Scan for the cell matching the given text and deliver its [x, y] coordinate at center. 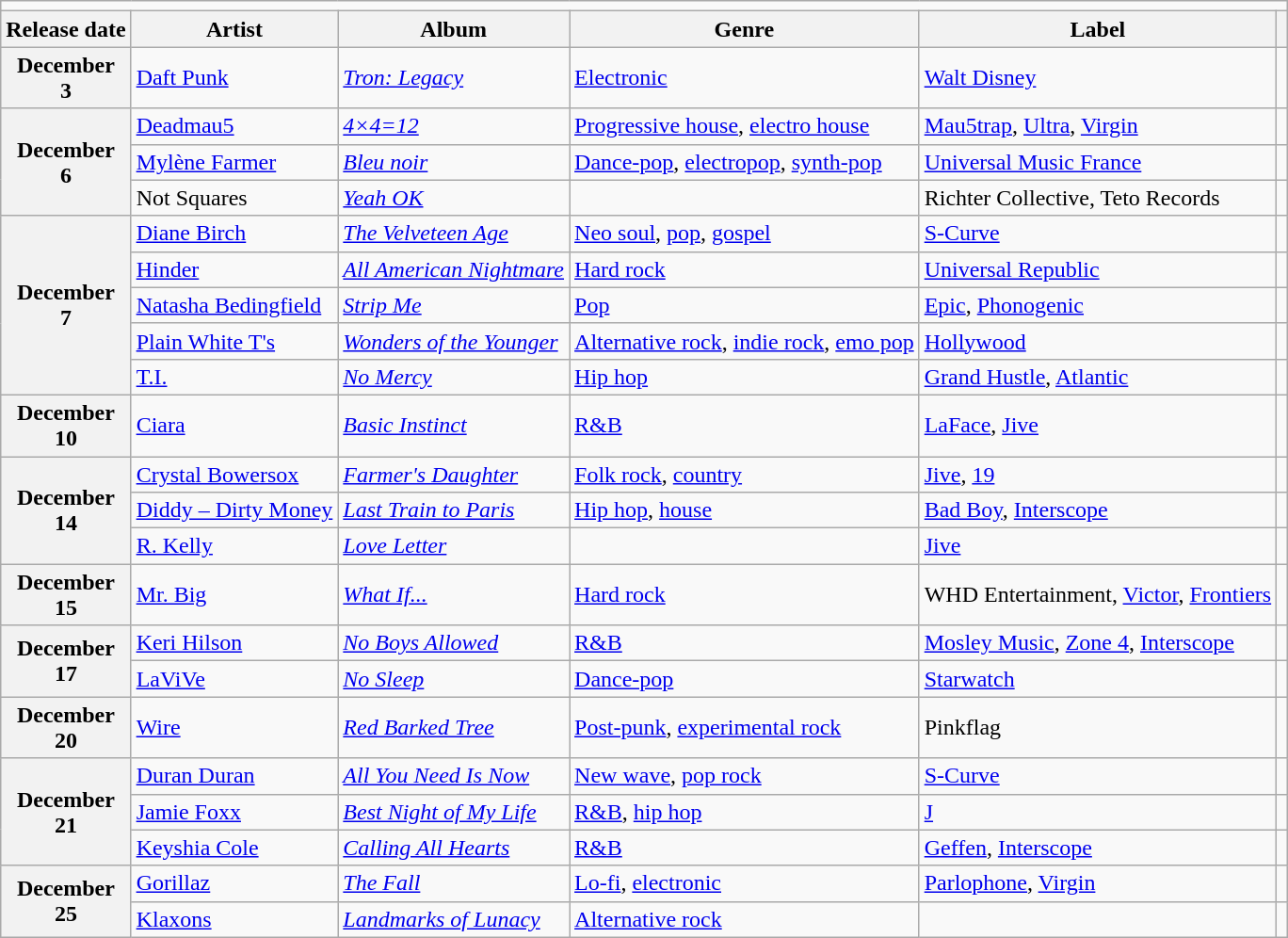
December17 [66, 661]
Folk rock, country [745, 474]
Mosley Music, Zone 4, Interscope [1098, 643]
Bleu noir [454, 162]
Dance-pop [745, 679]
Wire [234, 727]
Diane Birch [234, 234]
What If... [454, 595]
Artist [234, 29]
Bad Boy, Interscope [1098, 510]
Album [454, 29]
Neo soul, pop, gospel [745, 234]
Walt Disney [1098, 77]
Alternative rock [745, 919]
Daft Punk [234, 77]
Natasha Bedingfield [234, 305]
Geffen, Interscope [1098, 848]
Jive, 19 [1098, 474]
No Sleep [454, 679]
December21 [66, 812]
The Fall [454, 883]
Hollywood [1098, 341]
Last Train to Paris [454, 510]
December15 [66, 595]
Deadmau5 [234, 126]
Yeah OK [454, 198]
Mau5trap, Ultra, Virgin [1098, 126]
Diddy – Dirty Money [234, 510]
Pinkflag [1098, 727]
Strip Me [454, 305]
Hip hop [745, 377]
Starwatch [1098, 679]
Wonders of the Younger [454, 341]
Basic Instinct [454, 426]
No Mercy [454, 377]
Farmer's Daughter [454, 474]
Not Squares [234, 198]
Crystal Bowersox [234, 474]
Landmarks of Lunacy [454, 919]
Lo-fi, electronic [745, 883]
All American Nightmare [454, 269]
R&B, hip hop [745, 812]
Hip hop, house [745, 510]
Keri Hilson [234, 643]
Label [1098, 29]
Universal Republic [1098, 269]
Tron: Legacy [454, 77]
Alternative rock, indie rock, emo pop [745, 341]
The Velveteen Age [454, 234]
LaFace, Jive [1098, 426]
December6 [66, 162]
Plain White T's [234, 341]
Best Night of My Life [454, 812]
No Boys Allowed [454, 643]
Gorillaz [234, 883]
Richter Collective, Teto Records [1098, 198]
December7 [66, 305]
Klaxons [234, 919]
Epic, Phonogenic [1098, 305]
Parlophone, Virgin [1098, 883]
J [1098, 812]
Love Letter [454, 546]
R. Kelly [234, 546]
Hinder [234, 269]
Electronic [745, 77]
All You Need Is Now [454, 776]
Jive [1098, 546]
Jamie Foxx [234, 812]
Mr. Big [234, 595]
Universal Music France [1098, 162]
New wave, pop rock [745, 776]
Keyshia Cole [234, 848]
Progressive house, electro house [745, 126]
December14 [66, 509]
Mylène Farmer [234, 162]
December3 [66, 77]
December10 [66, 426]
4×4=12 [454, 126]
Post-punk, experimental rock [745, 727]
Red Barked Tree [454, 727]
Release date [66, 29]
Calling All Hearts [454, 848]
December25 [66, 901]
T.I. [234, 377]
Pop [745, 305]
LaViVe [234, 679]
Ciara [234, 426]
Dance-pop, electropop, synth-pop [745, 162]
WHD Entertainment, Victor, Frontiers [1098, 595]
Grand Hustle, Atlantic [1098, 377]
Genre [745, 29]
Duran Duran [234, 776]
December20 [66, 727]
